Identify which cell holds the provided text, then report its (x, y) central coordinate. 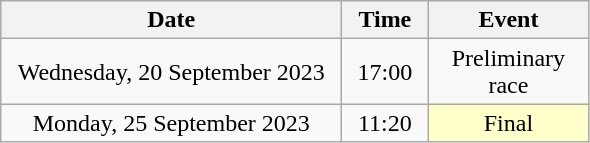
Final (508, 123)
Date (172, 20)
Time (385, 20)
11:20 (385, 123)
Wednesday, 20 September 2023 (172, 72)
Event (508, 20)
Monday, 25 September 2023 (172, 123)
Preliminary race (508, 72)
17:00 (385, 72)
